Identify which cell holds the provided text, then report its [x, y] central coordinate. 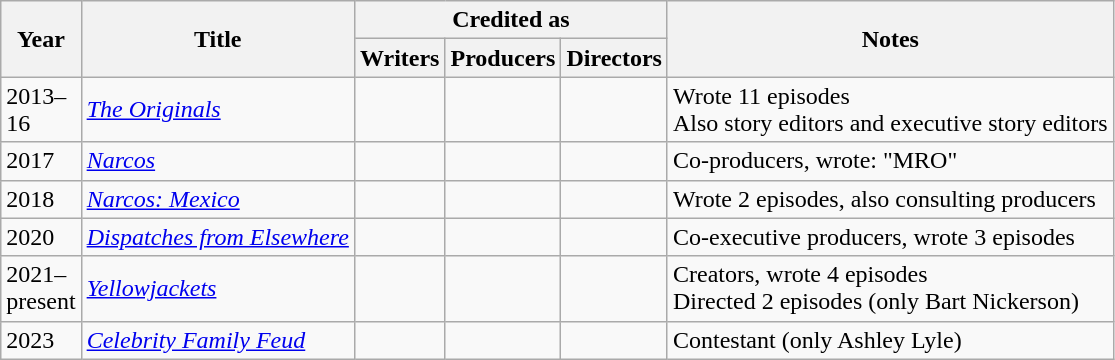
Narcos: Mexico [218, 199]
2020 [41, 237]
Co-producers, wrote: "MRO" [890, 161]
Yellowjackets [218, 288]
2021–present [41, 288]
2023 [41, 340]
Contestant (only Ashley Lyle) [890, 340]
2017 [41, 161]
Wrote 2 episodes, also consulting producers [890, 199]
Wrote 11 episodesAlso story editors and executive story editors [890, 110]
Dispatches from Elsewhere [218, 237]
Notes [890, 39]
The Originals [218, 110]
Directors [614, 58]
Narcos [218, 161]
Year [41, 39]
2018 [41, 199]
Creators, wrote 4 episodesDirected 2 episodes (only Bart Nickerson) [890, 288]
Title [218, 39]
2013–16 [41, 110]
Credited as [510, 20]
Writers [400, 58]
Co-executive producers, wrote 3 episodes [890, 237]
Producers [503, 58]
Celebrity Family Feud [218, 340]
